From the cell containing the given text, extract its center point as [X, Y] coordinate. 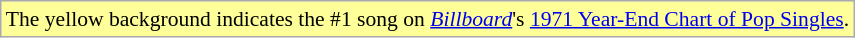
The yellow background indicates the #1 song on Billboard's 1971 Year-End Chart of Pop Singles. [428, 19]
